Locate the cell with the specified text and output its (X, Y) center coordinate. 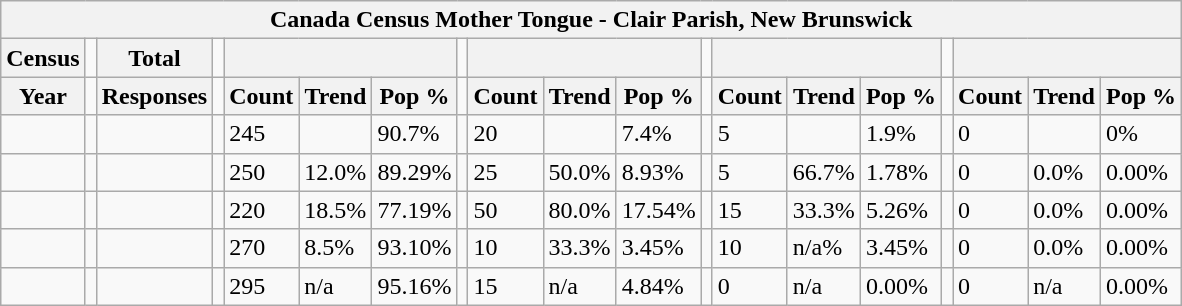
Canada Census Mother Tongue - Clair Parish, New Brunswick (592, 20)
25 (506, 172)
4.84% (658, 286)
77.19% (414, 210)
n/a% (824, 248)
80.0% (580, 210)
245 (262, 134)
7.4% (658, 134)
Total (154, 58)
5.26% (900, 210)
Responses (154, 96)
295 (262, 286)
20 (506, 134)
Census (43, 58)
0% (1140, 134)
Year (43, 96)
89.29% (414, 172)
17.54% (658, 210)
220 (262, 210)
8.93% (658, 172)
1.78% (900, 172)
50.0% (580, 172)
66.7% (824, 172)
93.10% (414, 248)
250 (262, 172)
270 (262, 248)
1.9% (900, 134)
12.0% (336, 172)
18.5% (336, 210)
8.5% (336, 248)
50 (506, 210)
95.16% (414, 286)
90.7% (414, 134)
